Detect which cell encompasses the target text, then output its (x, y) center coordinate. 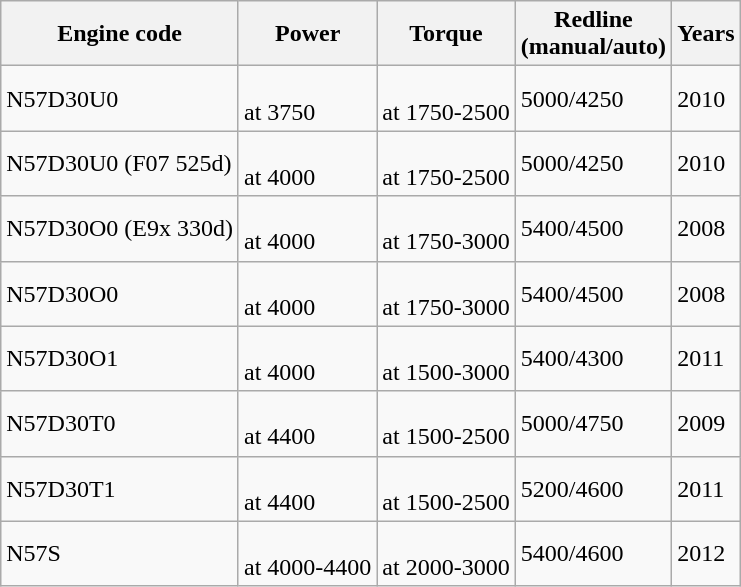
Power (307, 34)
5000/4750 (593, 424)
5400/4300 (593, 358)
N57D30T0 (120, 424)
N57D30U0 (F07 525d) (120, 164)
5400/4600 (593, 554)
Years (706, 34)
N57D30O0 (120, 294)
at 2000-3000 (446, 554)
Engine code (120, 34)
2009 (706, 424)
Redline (manual/auto) (593, 34)
N57D30T1 (120, 488)
N57D30O0 (E9x 330d) (120, 228)
at 1500-3000 (446, 358)
2012 (706, 554)
Torque (446, 34)
N57S (120, 554)
at 3750 (307, 98)
N57D30O1 (120, 358)
5200/4600 (593, 488)
N57D30U0 (120, 98)
at 4000-4400 (307, 554)
